Detect which cell encompasses the target text, then output its [x, y] center coordinate. 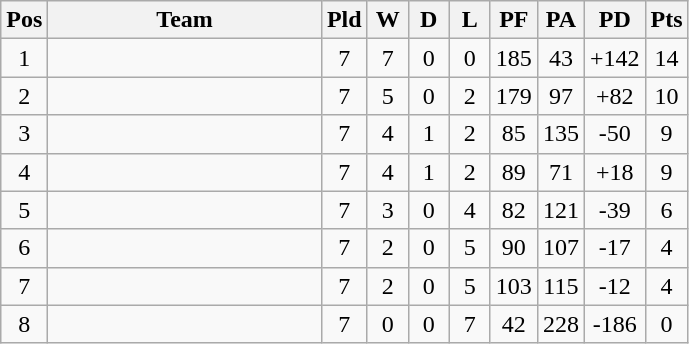
-12 [614, 286]
Pos [24, 20]
71 [560, 172]
W [388, 20]
82 [514, 210]
-17 [614, 248]
-186 [614, 324]
121 [560, 210]
-39 [614, 210]
90 [514, 248]
43 [560, 58]
85 [514, 134]
115 [560, 286]
135 [560, 134]
D [428, 20]
103 [514, 286]
97 [560, 96]
42 [514, 324]
+18 [614, 172]
14 [666, 58]
Pld [344, 20]
+82 [614, 96]
Team [185, 20]
Pts [666, 20]
L [470, 20]
+142 [614, 58]
107 [560, 248]
8 [24, 324]
228 [560, 324]
10 [666, 96]
185 [514, 58]
89 [514, 172]
-50 [614, 134]
PF [514, 20]
PA [560, 20]
PD [614, 20]
179 [514, 96]
